Detect which cell encompasses the target text, then output its (X, Y) center coordinate. 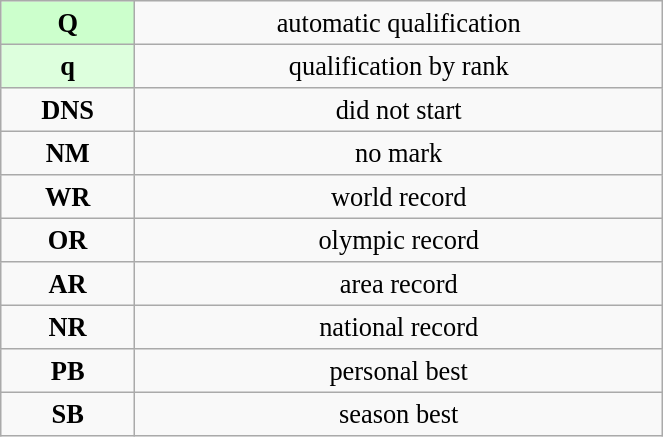
Q (68, 22)
season best (399, 414)
area record (399, 284)
NM (68, 153)
olympic record (399, 240)
SB (68, 414)
personal best (399, 371)
WR (68, 197)
DNS (68, 109)
qualification by rank (399, 66)
PB (68, 371)
OR (68, 240)
automatic qualification (399, 22)
world record (399, 197)
no mark (399, 153)
did not start (399, 109)
q (68, 66)
AR (68, 284)
national record (399, 327)
NR (68, 327)
